Scan for the cell matching the given text and deliver its [x, y] coordinate at center. 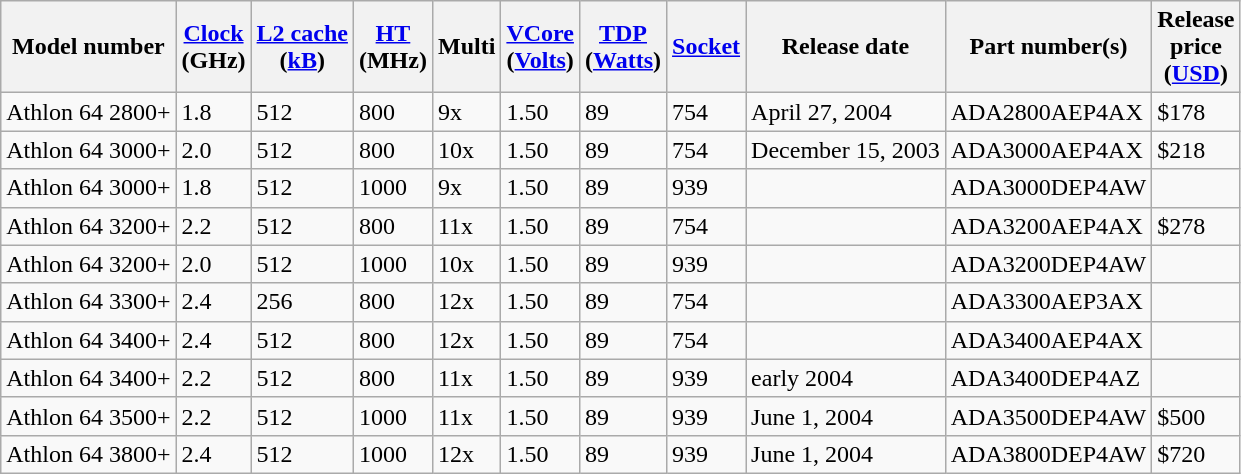
256 [302, 302]
December 15, 2003 [846, 150]
$218 [1196, 150]
$500 [1196, 416]
ADA2800AEP4AX [1048, 112]
HT(MHz) [392, 47]
TDP(Watts) [622, 47]
ADA3200AEP4AX [1048, 226]
Athlon 64 3800+ [88, 454]
Part number(s) [1048, 47]
Athlon 64 2800+ [88, 112]
Athlon 64 3300+ [88, 302]
Releaseprice(USD) [1196, 47]
Athlon 64 3500+ [88, 416]
L2 cache(kB) [302, 47]
VCore(Volts) [540, 47]
ADA3400AEP4AX [1048, 340]
ADA3200DEP4AW [1048, 264]
Release date [846, 47]
ADA3800DEP4AW [1048, 454]
early 2004 [846, 378]
$720 [1196, 454]
Socket [706, 47]
ADA3400DEP4AZ [1048, 378]
ADA3000AEP4AX [1048, 150]
ADA3300AEP3AX [1048, 302]
ADA3000DEP4AW [1048, 188]
$278 [1196, 226]
Multi [466, 47]
$178 [1196, 112]
Clock(GHz) [214, 47]
ADA3500DEP4AW [1048, 416]
Model number [88, 47]
April 27, 2004 [846, 112]
